Output the [x, y] coordinate of the center of the cell containing the given text.  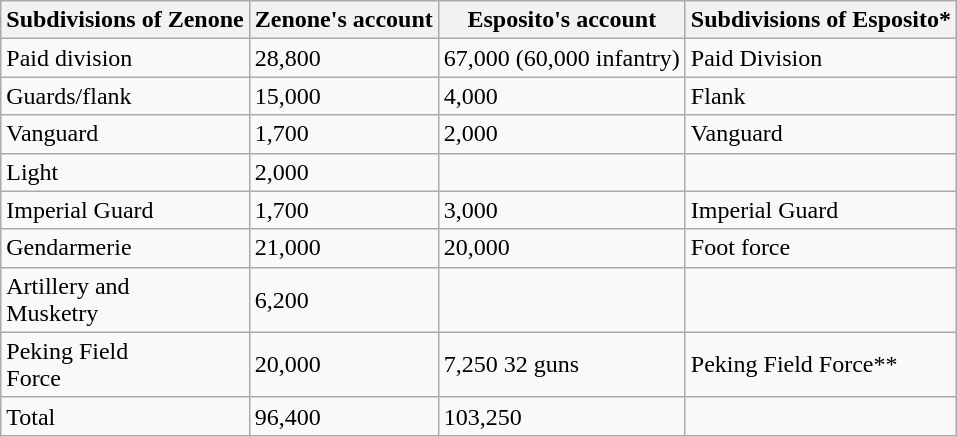
Peking FieldForce [125, 364]
Foot force [820, 248]
Subdivisions of Esposito* [820, 20]
15,000 [344, 96]
7,250 32 guns [562, 364]
21,000 [344, 248]
67,000 (60,000 infantry) [562, 58]
Paid Division [820, 58]
Artillery andMusketry [125, 300]
Guards/flank [125, 96]
Zenone's account [344, 20]
4,000 [562, 96]
28,800 [344, 58]
3,000 [562, 210]
Subdivisions of Zenone [125, 20]
Flank [820, 96]
Paid division [125, 58]
Esposito's account [562, 20]
103,250 [562, 416]
Peking Field Force** [820, 364]
96,400 [344, 416]
6,200 [344, 300]
Light [125, 172]
Total [125, 416]
Gendarmerie [125, 248]
